Extract the [x, y] coordinate from the center of the cell holding the provided text.  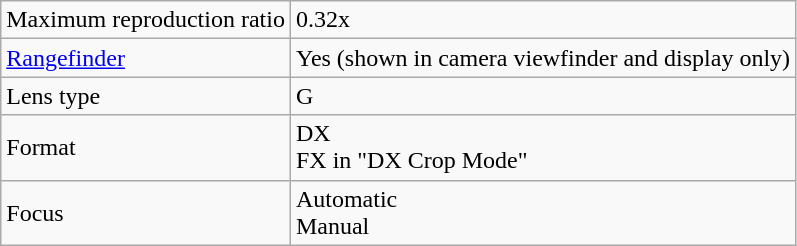
Format [146, 148]
Lens type [146, 96]
Yes (shown in camera viewfinder and display only) [542, 58]
DXFX in "DX Crop Mode" [542, 148]
Maximum reproduction ratio [146, 20]
G [542, 96]
0.32x [542, 20]
Rangefinder [146, 58]
AutomaticManual [542, 212]
Focus [146, 212]
